Return [x, y] of the center of cell containing provided text 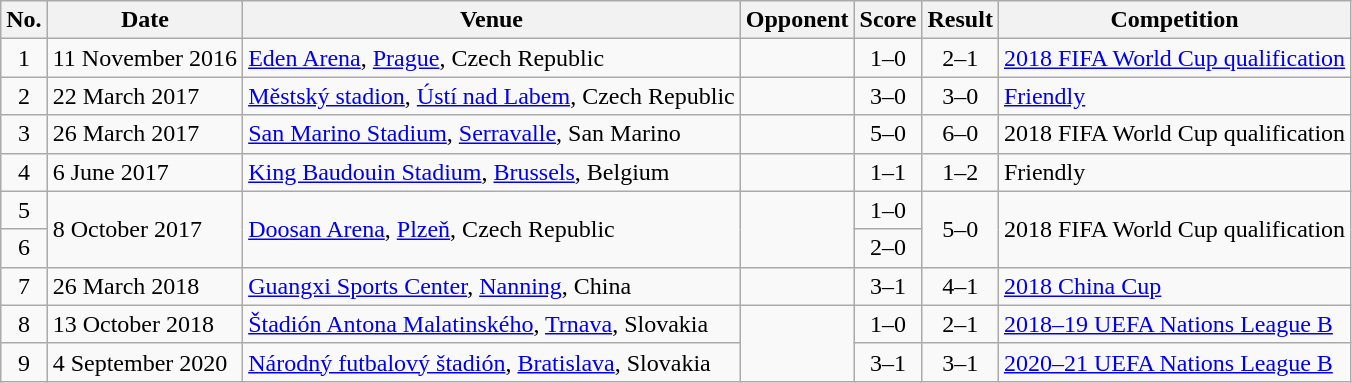
3 [24, 134]
1–1 [888, 172]
4–1 [960, 286]
7 [24, 286]
8 October 2017 [144, 229]
2 [24, 96]
26 March 2018 [144, 286]
Eden Arena, Prague, Czech Republic [492, 58]
Venue [492, 20]
13 October 2018 [144, 324]
6 June 2017 [144, 172]
Date [144, 20]
4 September 2020 [144, 362]
2–0 [888, 248]
Městský stadion, Ústí nad Labem, Czech Republic [492, 96]
Opponent [797, 20]
2020–21 UEFA Nations League B [1174, 362]
Štadión Antona Malatinského, Trnava, Slovakia [492, 324]
King Baudouin Stadium, Brussels, Belgium [492, 172]
Doosan Arena, Plzeň, Czech Republic [492, 229]
1–2 [960, 172]
Competition [1174, 20]
22 March 2017 [144, 96]
4 [24, 172]
6 [24, 248]
11 November 2016 [144, 58]
8 [24, 324]
5 [24, 210]
6–0 [960, 134]
No. [24, 20]
San Marino Stadium, Serravalle, San Marino [492, 134]
2018–19 UEFA Nations League B [1174, 324]
26 March 2017 [144, 134]
2018 China Cup [1174, 286]
Result [960, 20]
Národný futbalový štadión, Bratislava, Slovakia [492, 362]
Score [888, 20]
9 [24, 362]
Guangxi Sports Center, Nanning, China [492, 286]
1 [24, 58]
